Locate the cell with the specified text and output its [x, y] center coordinate. 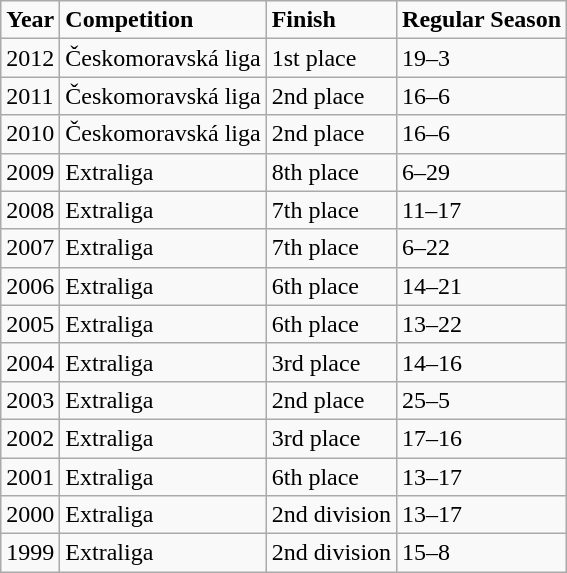
1999 [30, 553]
13–22 [482, 324]
Year [30, 20]
2003 [30, 400]
2009 [30, 172]
2006 [30, 286]
2008 [30, 210]
25–5 [482, 400]
Finish [331, 20]
1st place [331, 58]
2012 [30, 58]
6–22 [482, 248]
19–3 [482, 58]
17–16 [482, 438]
14–21 [482, 286]
2001 [30, 477]
2007 [30, 248]
2010 [30, 134]
Competition [163, 20]
8th place [331, 172]
15–8 [482, 553]
2011 [30, 96]
14–16 [482, 362]
2002 [30, 438]
6–29 [482, 172]
2005 [30, 324]
Regular Season [482, 20]
2004 [30, 362]
2000 [30, 515]
11–17 [482, 210]
